Scan for the cell matching the given text and deliver its [X, Y] coordinate at center. 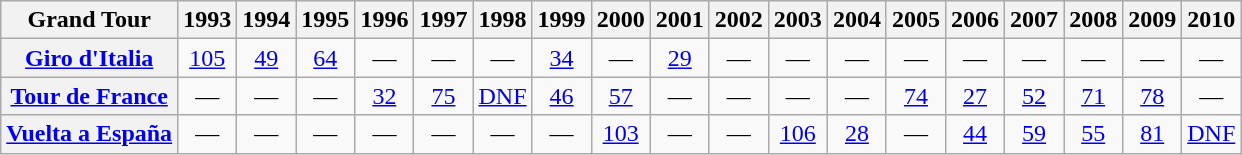
2007 [1034, 20]
2004 [856, 20]
2010 [1212, 20]
59 [1034, 134]
1993 [208, 20]
57 [620, 96]
49 [266, 58]
1999 [562, 20]
2008 [1094, 20]
78 [1152, 96]
2002 [738, 20]
29 [680, 58]
28 [856, 134]
1996 [384, 20]
44 [974, 134]
105 [208, 58]
34 [562, 58]
81 [1152, 134]
Grand Tour [90, 20]
32 [384, 96]
103 [620, 134]
75 [444, 96]
2005 [916, 20]
Tour de France [90, 96]
55 [1094, 134]
1998 [502, 20]
2006 [974, 20]
1994 [266, 20]
46 [562, 96]
2009 [1152, 20]
Vuelta a España [90, 134]
1995 [326, 20]
52 [1034, 96]
1997 [444, 20]
2001 [680, 20]
Giro d'Italia [90, 58]
27 [974, 96]
2000 [620, 20]
71 [1094, 96]
64 [326, 58]
74 [916, 96]
106 [798, 134]
2003 [798, 20]
